Detect which cell encompasses the target text, then output its [x, y] center coordinate. 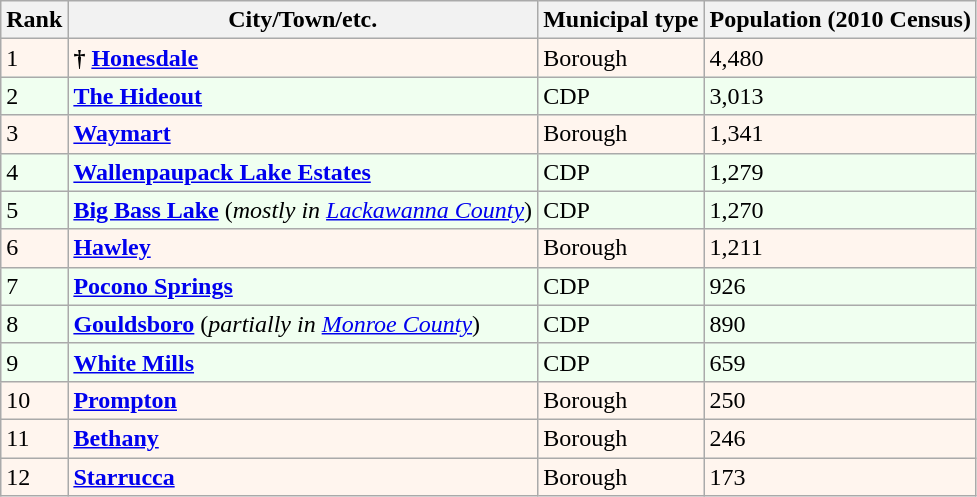
173 [840, 477]
Starrucca [303, 477]
1 [34, 58]
2 [34, 96]
1,211 [840, 248]
Big Bass Lake (mostly in Lackawanna County) [303, 210]
250 [840, 400]
1,270 [840, 210]
Gouldsboro (partially in Monroe County) [303, 324]
8 [34, 324]
3 [34, 134]
1,279 [840, 172]
Rank [34, 20]
Bethany [303, 438]
Hawley [303, 248]
Wallenpaupack Lake Estates [303, 172]
246 [840, 438]
Municipal type [621, 20]
Population (2010 Census) [840, 20]
7 [34, 286]
5 [34, 210]
659 [840, 362]
Prompton [303, 400]
1,341 [840, 134]
The Hideout [303, 96]
Pocono Springs [303, 286]
10 [34, 400]
White Mills [303, 362]
11 [34, 438]
6 [34, 248]
9 [34, 362]
3,013 [840, 96]
12 [34, 477]
City/Town/etc. [303, 20]
4 [34, 172]
Waymart [303, 134]
4,480 [840, 58]
† Honesdale [303, 58]
926 [840, 286]
890 [840, 324]
